Locate the cell with the specified text and output its (X, Y) center coordinate. 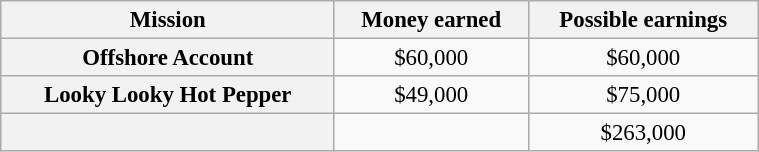
$263,000 (643, 133)
Possible earnings (643, 20)
Offshore Account (168, 57)
$75,000 (643, 95)
Looky Looky Hot Pepper (168, 95)
$49,000 (431, 95)
Money earned (431, 20)
Mission (168, 20)
